Capture the cell that displays the provided text and extract its (x, y) central coordinate. 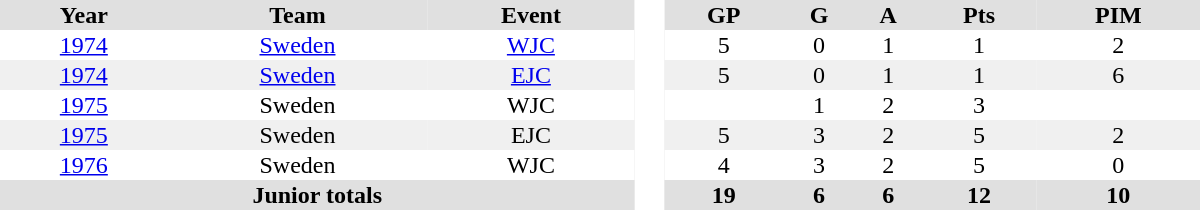
12 (980, 195)
19 (724, 195)
A (888, 15)
Team (298, 15)
G (818, 15)
4 (724, 165)
Pts (980, 15)
Year (84, 15)
Junior totals (317, 195)
Event (530, 15)
1976 (84, 165)
GP (724, 15)
PIM (1118, 15)
10 (1118, 195)
